Return the [X, Y] coordinate for the center point of the cell that contains the specified text.  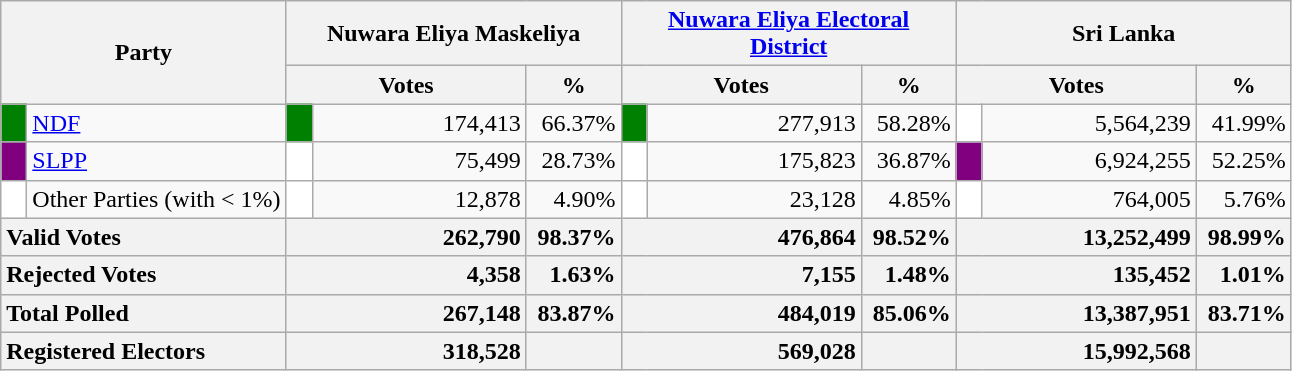
175,823 [754, 161]
267,148 [406, 313]
75,499 [419, 161]
Valid Votes [144, 237]
Registered Electors [144, 351]
764,005 [1089, 199]
SLPP [156, 161]
Rejected Votes [144, 275]
NDF [156, 123]
Total Polled [144, 313]
58.28% [908, 123]
262,790 [406, 237]
83.87% [574, 313]
23,128 [754, 199]
476,864 [741, 237]
4,358 [406, 275]
318,528 [406, 351]
5.76% [1244, 199]
41.99% [1244, 123]
Other Parties (with < 1%) [156, 199]
1.48% [908, 275]
569,028 [741, 351]
174,413 [419, 123]
85.06% [908, 313]
98.99% [1244, 237]
13,387,951 [1076, 313]
Nuwara Eliya Maskeliya [454, 34]
1.63% [574, 275]
12,878 [419, 199]
98.52% [908, 237]
6,924,255 [1089, 161]
28.73% [574, 161]
15,992,568 [1076, 351]
13,252,499 [1076, 237]
36.87% [908, 161]
7,155 [741, 275]
52.25% [1244, 161]
484,019 [741, 313]
98.37% [574, 237]
4.85% [908, 199]
1.01% [1244, 275]
5,564,239 [1089, 123]
66.37% [574, 123]
4.90% [574, 199]
Party [144, 52]
277,913 [754, 123]
Sri Lanka [1124, 34]
83.71% [1244, 313]
135,452 [1076, 275]
Nuwara Eliya Electoral District [788, 34]
